Extract the [X, Y] coordinate from the center of the cell holding the provided text.  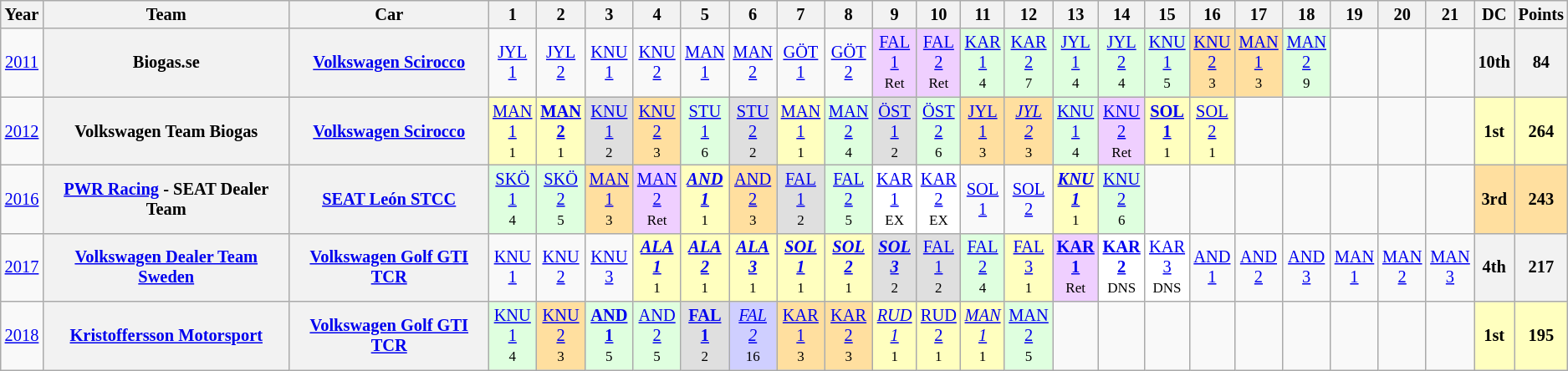
GÖT1 [801, 63]
AND3 [1306, 267]
Car [389, 14]
11 [983, 14]
2012 [22, 131]
3rd [1494, 199]
Team [166, 14]
STU16 [704, 131]
SOL2 [1029, 199]
Points [1541, 14]
8 [848, 14]
JYL24 [1122, 63]
KNU15 [1167, 63]
17 [1258, 14]
2018 [22, 336]
FAL1Ret [895, 63]
243 [1541, 199]
JYL1 [512, 63]
SKÖ25 [560, 199]
18 [1306, 14]
FAL2Ret [938, 63]
AND1 [1212, 267]
16 [1212, 14]
KAR23 [848, 336]
2017 [22, 267]
SOL32 [895, 267]
13 [1075, 14]
AND11 [704, 199]
195 [1541, 336]
FAL25 [848, 199]
1 [512, 14]
ALA31 [753, 267]
2011 [22, 63]
KAR2DNS [1122, 267]
10th [1494, 63]
DC [1494, 14]
AND23 [753, 199]
15 [1167, 14]
3 [609, 14]
MAN29 [1306, 63]
JYL23 [1029, 131]
GÖT2 [848, 63]
SKÖ14 [512, 199]
ALA11 [657, 267]
FAL216 [753, 336]
KAR13 [801, 336]
9 [895, 14]
KAR2EX [938, 199]
MAN21 [560, 131]
7 [801, 14]
12 [1029, 14]
JYL14 [1075, 63]
MAN2Ret [657, 199]
14 [1122, 14]
SOL1 [983, 199]
JYL2 [560, 63]
2 [560, 14]
Year [22, 14]
KAR27 [1029, 63]
RUD11 [895, 336]
SEAT León STCC [389, 199]
ÖST26 [938, 131]
2016 [22, 199]
KNU11 [1075, 199]
AND15 [609, 336]
4th [1494, 267]
Biogas.se [166, 63]
5 [704, 14]
AND25 [657, 336]
KAR1EX [895, 199]
KNU2Ret [1122, 131]
20 [1402, 14]
KAR14 [983, 63]
MAN24 [848, 131]
KAR1Ret [1075, 267]
PWR Racing - SEAT Dealer Team [166, 199]
ALA21 [704, 267]
Kristoffersson Motorsport [166, 336]
KNU26 [1122, 199]
19 [1355, 14]
217 [1541, 267]
RUD21 [938, 336]
4 [657, 14]
84 [1541, 63]
21 [1450, 14]
KNU3 [609, 267]
10 [938, 14]
Volkswagen Dealer Team Sweden [166, 267]
FAL24 [983, 267]
AND2 [1258, 267]
MAN25 [1029, 336]
6 [753, 14]
ÖST12 [895, 131]
Volkswagen Team Biogas [166, 131]
FAL31 [1029, 267]
264 [1541, 131]
KAR3DNS [1167, 267]
KNU12 [609, 131]
STU22 [753, 131]
JYL13 [983, 131]
MAN3 [1450, 267]
